Return the [X, Y] coordinate for the center point of the cell that contains the specified text.  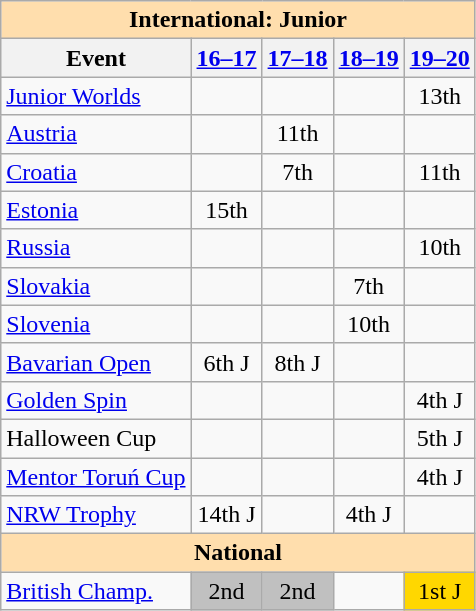
18–19 [368, 58]
International: Junior [238, 20]
17–18 [298, 58]
Bavarian Open [96, 362]
16–17 [226, 58]
19–20 [440, 58]
Estonia [96, 210]
NRW Trophy [96, 515]
8th J [298, 362]
Slovakia [96, 286]
Mentor Toruń Cup [96, 477]
Event [96, 58]
Croatia [96, 172]
Golden Spin [96, 400]
13th [440, 96]
5th J [440, 438]
1st J [440, 591]
Slovenia [96, 324]
British Champ. [96, 591]
6th J [226, 362]
Junior Worlds [96, 96]
14th J [226, 515]
15th [226, 210]
Halloween Cup [96, 438]
Austria [96, 134]
Russia [96, 248]
National [238, 553]
